Extract the [x, y] coordinate from the center of the cell holding the provided text.  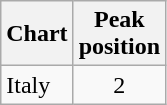
Italy [37, 85]
Chart [37, 34]
Peakposition [119, 34]
2 [119, 85]
